Extract the (X, Y) coordinate from the center of the cell holding the provided text.  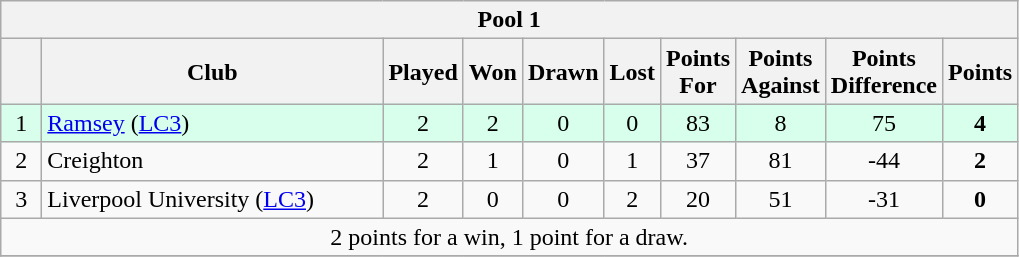
Points For (698, 72)
Lost (632, 72)
Pool 1 (510, 20)
Creighton (212, 161)
Points Against (781, 72)
8 (781, 123)
-44 (884, 161)
Liverpool University (LC3) (212, 199)
-31 (884, 199)
4 (980, 123)
3 (22, 199)
Points Difference (884, 72)
Club (212, 72)
20 (698, 199)
2 points for a win, 1 point for a draw. (510, 237)
37 (698, 161)
83 (698, 123)
51 (781, 199)
Ramsey (LC3) (212, 123)
Drawn (563, 72)
Played (423, 72)
75 (884, 123)
Won (492, 72)
81 (781, 161)
Points (980, 72)
